Capture the cell that displays the provided text and extract its (X, Y) central coordinate. 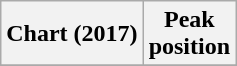
Peak position (189, 34)
Chart (2017) (72, 34)
